Output the (X, Y) coordinate of the center of the cell containing the given text.  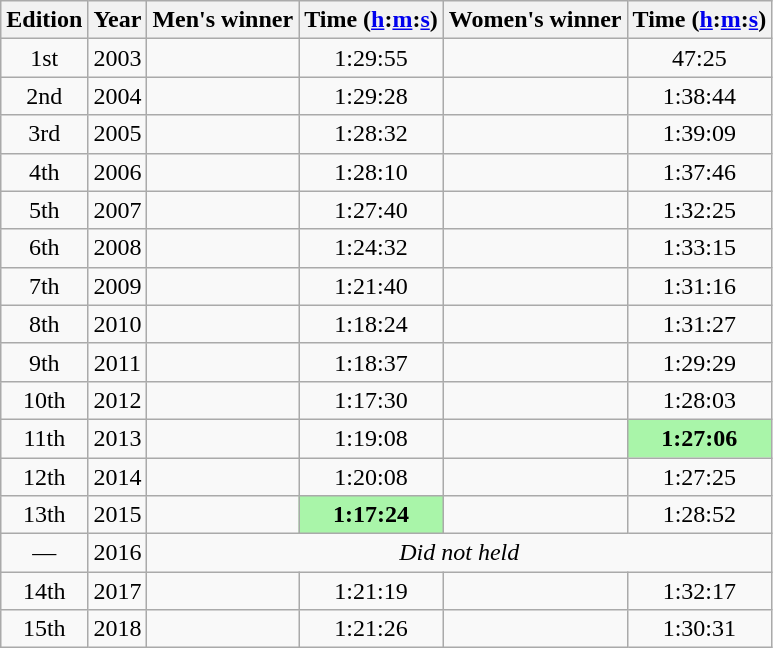
10th (44, 400)
2009 (118, 286)
1:24:32 (372, 248)
— (44, 553)
2012 (118, 400)
15th (44, 629)
6th (44, 248)
1:31:27 (700, 324)
2007 (118, 210)
1:30:31 (700, 629)
1:17:30 (372, 400)
Edition (44, 20)
1:28:52 (700, 515)
2013 (118, 438)
1:19:08 (372, 438)
14th (44, 591)
1:27:25 (700, 477)
Did not held (460, 553)
1:21:40 (372, 286)
1:38:44 (700, 96)
7th (44, 286)
1:29:28 (372, 96)
2005 (118, 134)
47:25 (700, 58)
2010 (118, 324)
1:28:32 (372, 134)
1:21:19 (372, 591)
2011 (118, 362)
1:28:03 (700, 400)
2016 (118, 553)
1:31:16 (700, 286)
1:18:37 (372, 362)
2003 (118, 58)
1:29:55 (372, 58)
1:32:17 (700, 591)
8th (44, 324)
1:27:40 (372, 210)
Year (118, 20)
2004 (118, 96)
13th (44, 515)
1:39:09 (700, 134)
2015 (118, 515)
1:33:15 (700, 248)
2006 (118, 172)
2014 (118, 477)
1:28:10 (372, 172)
2018 (118, 629)
1:29:29 (700, 362)
11th (44, 438)
1:27:06 (700, 438)
1:17:24 (372, 515)
1:37:46 (700, 172)
1:21:26 (372, 629)
12th (44, 477)
2nd (44, 96)
3rd (44, 134)
9th (44, 362)
Men's winner (223, 20)
1:32:25 (700, 210)
2017 (118, 591)
4th (44, 172)
1st (44, 58)
2008 (118, 248)
5th (44, 210)
Women's winner (535, 20)
1:20:08 (372, 477)
1:18:24 (372, 324)
